Provide the (X, Y) coordinate of the cell's center where the given text is located.  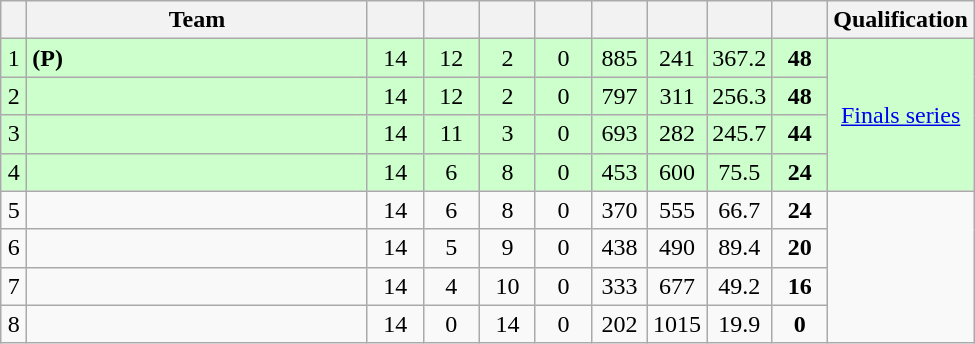
245.7 (740, 134)
311 (678, 96)
797 (620, 96)
20 (800, 248)
885 (620, 58)
490 (678, 248)
600 (678, 172)
11 (451, 134)
367.2 (740, 58)
693 (620, 134)
49.2 (740, 286)
1 (14, 58)
Team (197, 20)
370 (620, 210)
241 (678, 58)
555 (678, 210)
16 (800, 286)
Finals series (901, 115)
(P) (197, 58)
89.4 (740, 248)
333 (620, 286)
202 (620, 324)
9 (507, 248)
438 (620, 248)
453 (620, 172)
256.3 (740, 96)
75.5 (740, 172)
677 (678, 286)
44 (800, 134)
282 (678, 134)
10 (507, 286)
Qualification (901, 20)
7 (14, 286)
66.7 (740, 210)
19.9 (740, 324)
1015 (678, 324)
